Determine the (X, Y) coordinate at the center of the cell enclosing the given text.  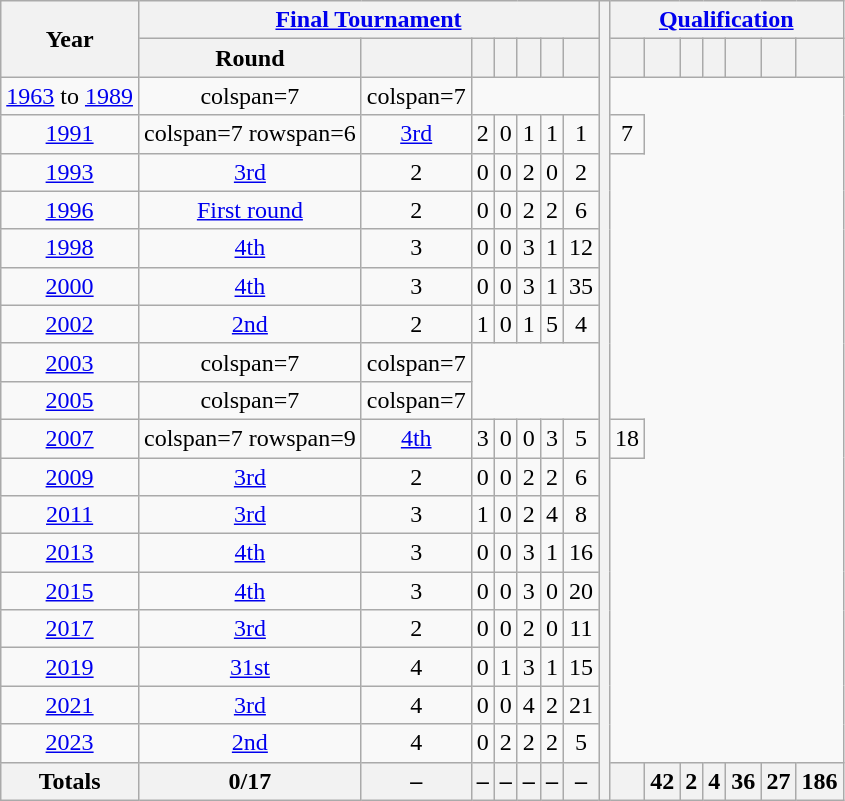
2011 (70, 515)
35 (580, 286)
186 (820, 781)
Qualification (726, 20)
1998 (70, 248)
2021 (70, 705)
2007 (70, 438)
2017 (70, 629)
36 (744, 781)
2019 (70, 667)
15 (580, 667)
Round (250, 58)
2002 (70, 324)
1996 (70, 210)
Totals (70, 781)
18 (628, 438)
7 (628, 134)
0/17 (250, 781)
2023 (70, 743)
1993 (70, 172)
8 (580, 515)
16 (580, 553)
1963 to 1989 (70, 96)
colspan=7 rowspan=9 (250, 438)
20 (580, 591)
2000 (70, 286)
2005 (70, 400)
12 (580, 248)
2003 (70, 362)
colspan=7 rowspan=6 (250, 134)
11 (580, 629)
31st (250, 667)
2013 (70, 553)
2015 (70, 591)
21 (580, 705)
42 (662, 781)
Year (70, 39)
Final Tournament (368, 20)
First round (250, 210)
27 (778, 781)
2009 (70, 477)
1991 (70, 134)
